Return the (x, y) coordinate for the center point of the cell that contains the specified text.  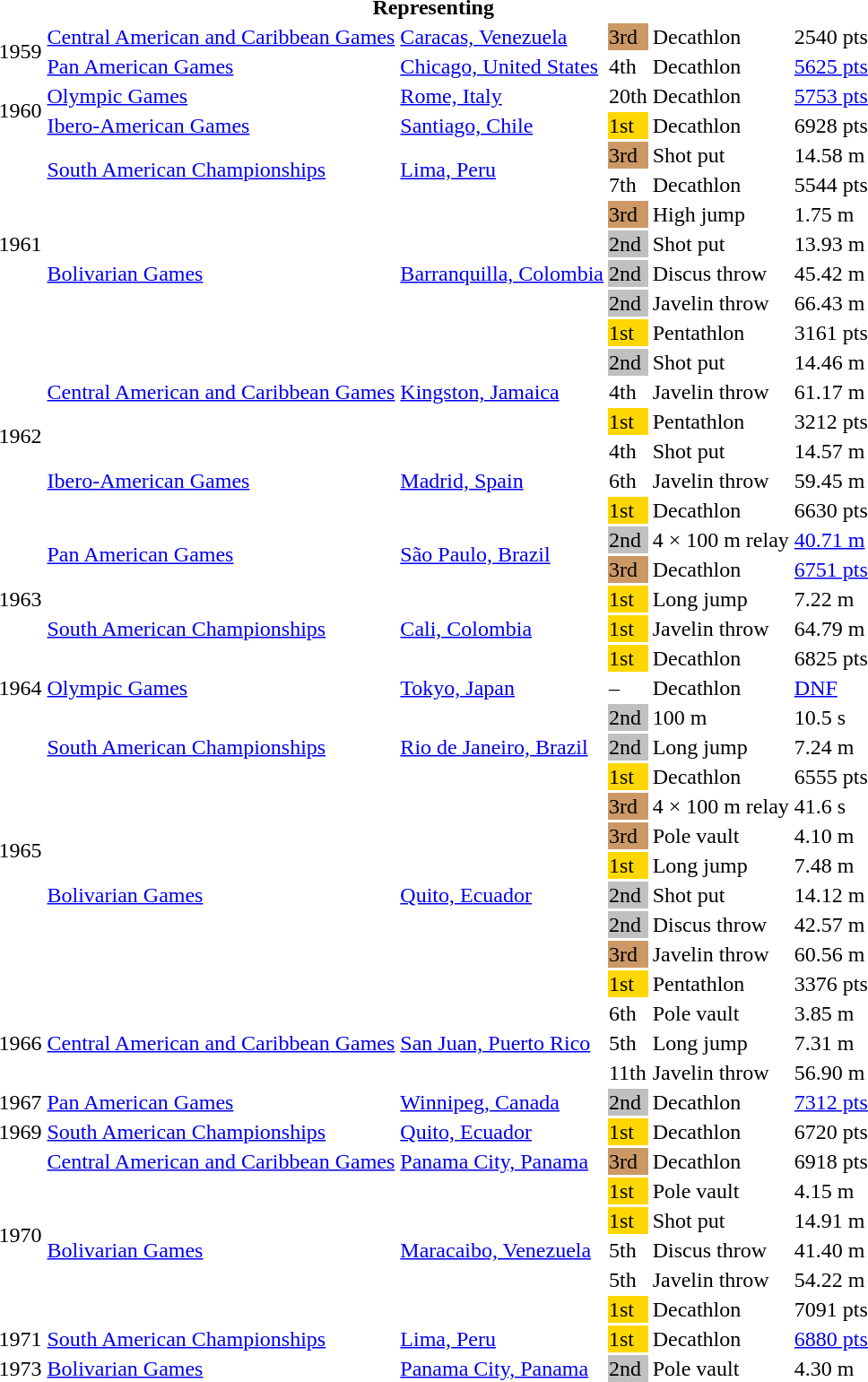
Kingston, Jamaica (502, 392)
Rome, Italy (502, 96)
Tokyo, Japan (502, 688)
São Paulo, Brazil (502, 554)
Caracas, Venezuela (502, 37)
Madrid, Spain (502, 481)
20th (628, 96)
Barranquilla, Colombia (502, 274)
Rio de Janeiro, Brazil (502, 747)
High jump (721, 214)
7th (628, 185)
100 m (721, 717)
Maracaibo, Venezuela (502, 1250)
Chicago, United States (502, 66)
Cali, Colombia (502, 629)
Santiago, Chile (502, 126)
11th (628, 1073)
Winnipeg, Canada (502, 1102)
San Juan, Puerto Rico (502, 1043)
– (628, 688)
